Return (x, y) of the center of cell containing provided text 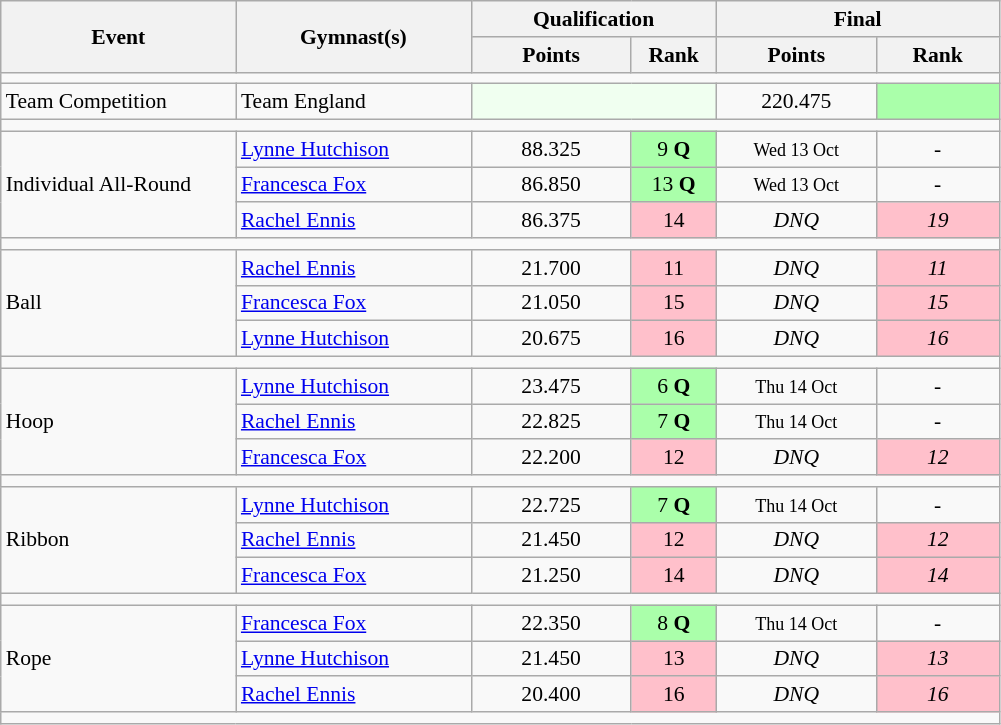
22.350 (551, 623)
23.475 (551, 386)
9 Q (674, 149)
Team England (354, 102)
Rope (118, 658)
Team Competition (118, 102)
13 Q (674, 185)
86.850 (551, 185)
Ribbon (118, 540)
6 Q (674, 386)
21.050 (551, 303)
88.325 (551, 149)
8 Q (674, 623)
21.250 (551, 576)
22.825 (551, 422)
Event (118, 36)
Individual All-Round (118, 184)
22.200 (551, 458)
220.475 (796, 102)
Gymnast(s) (354, 36)
Final (858, 19)
Hoop (118, 422)
Qualification (594, 19)
19 (938, 221)
21.700 (551, 268)
86.375 (551, 221)
22.725 (551, 505)
Ball (118, 304)
20.400 (551, 695)
20.675 (551, 339)
